Locate the cell with the specified text and output its [X, Y] center coordinate. 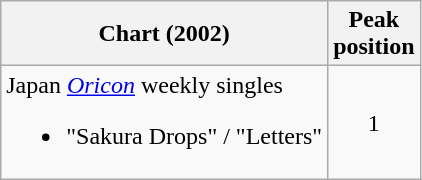
Peakposition [374, 34]
1 [374, 122]
Japan Oricon weekly singles"Sakura Drops" / "Letters" [164, 122]
Chart (2002) [164, 34]
